Pinpoint the cell where the given text exists, returning its [x, y] midpoint coordinate. 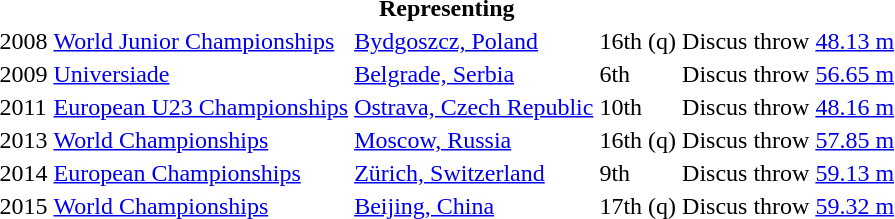
10th [638, 107]
World Championships [201, 140]
6th [638, 74]
Bydgoszcz, Poland [474, 41]
Belgrade, Serbia [474, 74]
European U23 Championships [201, 107]
Zürich, Switzerland [474, 173]
9th [638, 173]
European Championships [201, 173]
Universiade [201, 74]
Moscow, Russia [474, 140]
Ostrava, Czech Republic [474, 107]
World Junior Championships [201, 41]
